For the text-containing cell, return its midpoint in (x, y) coordinate format. 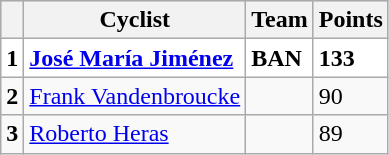
Roberto Heras (135, 134)
90 (350, 96)
89 (350, 134)
José María Jiménez (135, 58)
Frank Vandenbroucke (135, 96)
3 (12, 134)
133 (350, 58)
2 (12, 96)
1 (12, 58)
BAN (280, 58)
Points (350, 20)
Cyclist (135, 20)
Team (280, 20)
